Return (X, Y) of the center of cell containing provided text 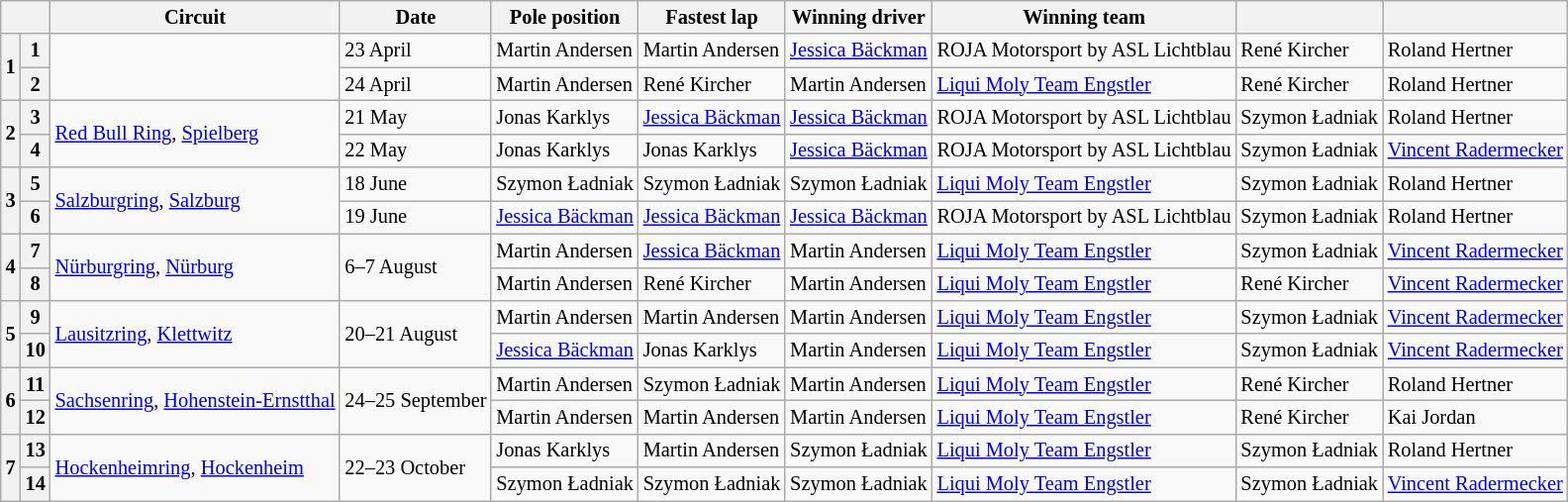
Nürburgring, Nürburg (196, 267)
Lausitzring, Klettwitz (196, 333)
18 June (416, 184)
23 April (416, 50)
12 (36, 417)
21 May (416, 117)
Winning driver (858, 17)
Hockenheimring, Hockenheim (196, 467)
22 May (416, 151)
Circuit (196, 17)
Salzburgring, Salzburg (196, 200)
20–21 August (416, 333)
19 June (416, 217)
Date (416, 17)
Red Bull Ring, Spielberg (196, 133)
9 (36, 317)
24–25 September (416, 400)
Pole position (564, 17)
14 (36, 484)
24 April (416, 84)
6–7 August (416, 267)
Sachsenring, Hohenstein-Ernstthal (196, 400)
22–23 October (416, 467)
Kai Jordan (1475, 417)
13 (36, 451)
8 (36, 284)
11 (36, 384)
Winning team (1085, 17)
10 (36, 351)
Fastest lap (712, 17)
